Detect which cell encompasses the target text, then output its [x, y] center coordinate. 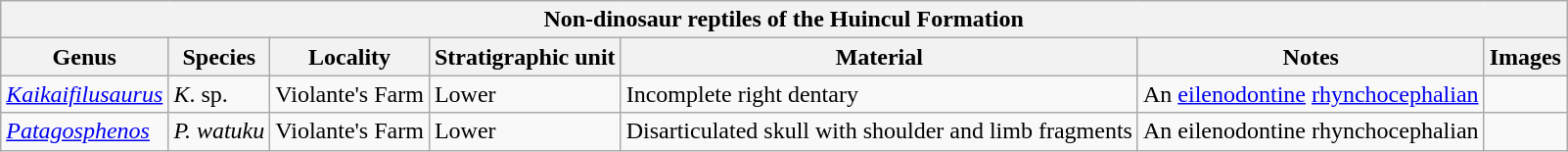
Images [1525, 57]
P. watuku [219, 131]
Locality [350, 57]
Disarticulated skull with shoulder and limb fragments [879, 131]
Non-dinosaur reptiles of the Huincul Formation [784, 20]
Incomplete right dentary [879, 94]
Species [219, 57]
Material [879, 57]
Stratigraphic unit [525, 57]
Notes [1311, 57]
Genus [84, 57]
Patagosphenos [84, 131]
Kaikaifilusaurus [84, 94]
K. sp. [219, 94]
